Scan for the cell matching the given text and deliver its (x, y) coordinate at center. 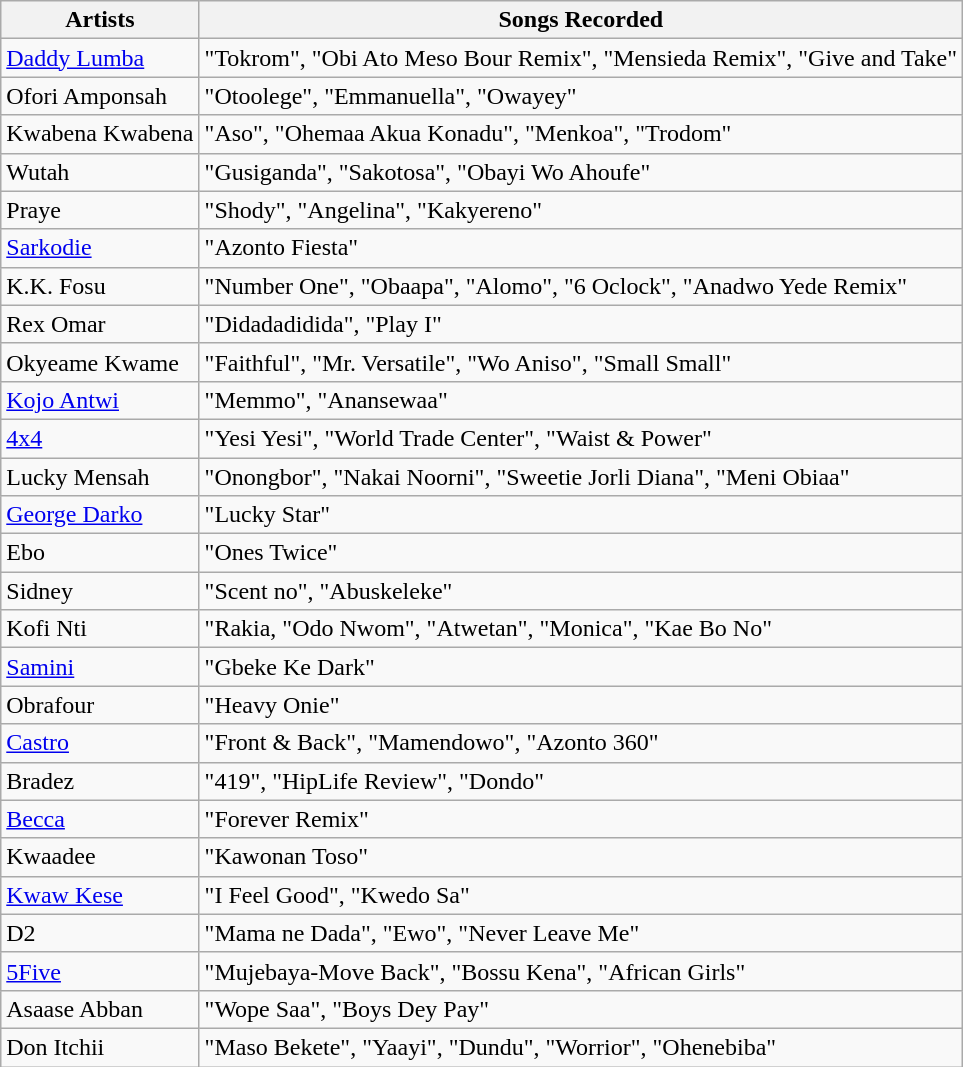
"Rakia, "Odo Nwom", "Atwetan", "Monica", "Kae Bo No" (581, 629)
Castro (100, 743)
"Number One", "Obaapa", "Alomo", "6 Oclock", "Anadwo Yede Remix" (581, 286)
Kwabena Kwabena (100, 134)
Artists (100, 20)
Asaase Abban (100, 1009)
"Forever Remix" (581, 819)
"Gusiganda", "Sakotosa", "Obayi Wo Ahoufe" (581, 172)
"Maso Bekete", "Yaayi", "Dundu", "Worrior", "Ohenebiba" (581, 1047)
K.K. Fosu (100, 286)
"Wope Saa", "Boys Dey Pay" (581, 1009)
"Mama ne Dada", "Ewo", "Never Leave Me" (581, 933)
Ofori Amponsah (100, 96)
Wutah (100, 172)
Kojo Antwi (100, 400)
Bradez (100, 781)
"Scent no", "Abuskeleke" (581, 591)
Ebo (100, 553)
5Five (100, 971)
Kwaw Kese (100, 895)
Okyeame Kwame (100, 362)
Don Itchii (100, 1047)
Sidney (100, 591)
Praye (100, 210)
D2 (100, 933)
"Yesi Yesi", "World Trade Center", "Waist & Power" (581, 438)
"I Feel Good", "Kwedo Sa" (581, 895)
"Ones Twice" (581, 553)
"Shody", "Angelina", "Kakyereno" (581, 210)
"Didadadidida", "Play I" (581, 324)
Daddy Lumba (100, 58)
"Faithful", "Mr. Versatile", "Wo Aniso", "Small Small" (581, 362)
George Darko (100, 515)
"Onongbor", "Nakai Noorni", "Sweetie Jorli Diana", "Meni Obiaa" (581, 477)
Kwaadee (100, 857)
Songs Recorded (581, 20)
Sarkodie (100, 248)
4x4 (100, 438)
"419", "HipLife Review", "Dondo" (581, 781)
Rex Omar (100, 324)
Becca (100, 819)
"Front & Back", "Mamendowo", "Azonto 360" (581, 743)
"Aso", "Ohemaa Akua Konadu", "Menkoa", "Trodom" (581, 134)
Kofi Nti (100, 629)
"Lucky Star" (581, 515)
"Azonto Fiesta" (581, 248)
"Heavy Onie" (581, 705)
Obrafour (100, 705)
Samini (100, 667)
"Kawonan Toso" (581, 857)
"Memmo", "Anansewaa" (581, 400)
Lucky Mensah (100, 477)
"Otoolege", "Emmanuella", "Owayey" (581, 96)
"Mujebaya-Move Back", "Bossu Kena", "African Girls" (581, 971)
"Tokrom", "Obi Ato Meso Bour Remix", "Mensieda Remix", "Give and Take" (581, 58)
"Gbeke Ke Dark" (581, 667)
